Scan for the cell matching the given text and deliver its [X, Y] coordinate at center. 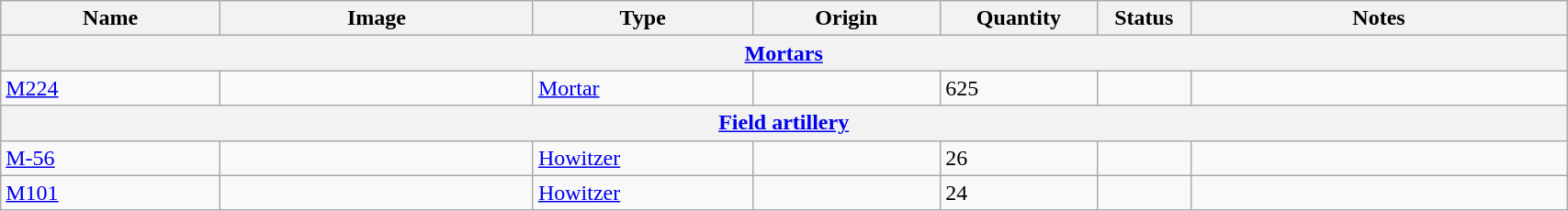
Mortars [784, 53]
Field artillery [784, 123]
24 [1019, 193]
Notes [1378, 18]
Status [1144, 18]
Mortar [643, 88]
Type [643, 18]
625 [1019, 88]
26 [1019, 158]
M224 [110, 88]
Name [110, 18]
M-56 [110, 158]
Image [377, 18]
Quantity [1019, 18]
M101 [110, 193]
Origin [847, 18]
